Capture the cell that displays the provided text and extract its [X, Y] central coordinate. 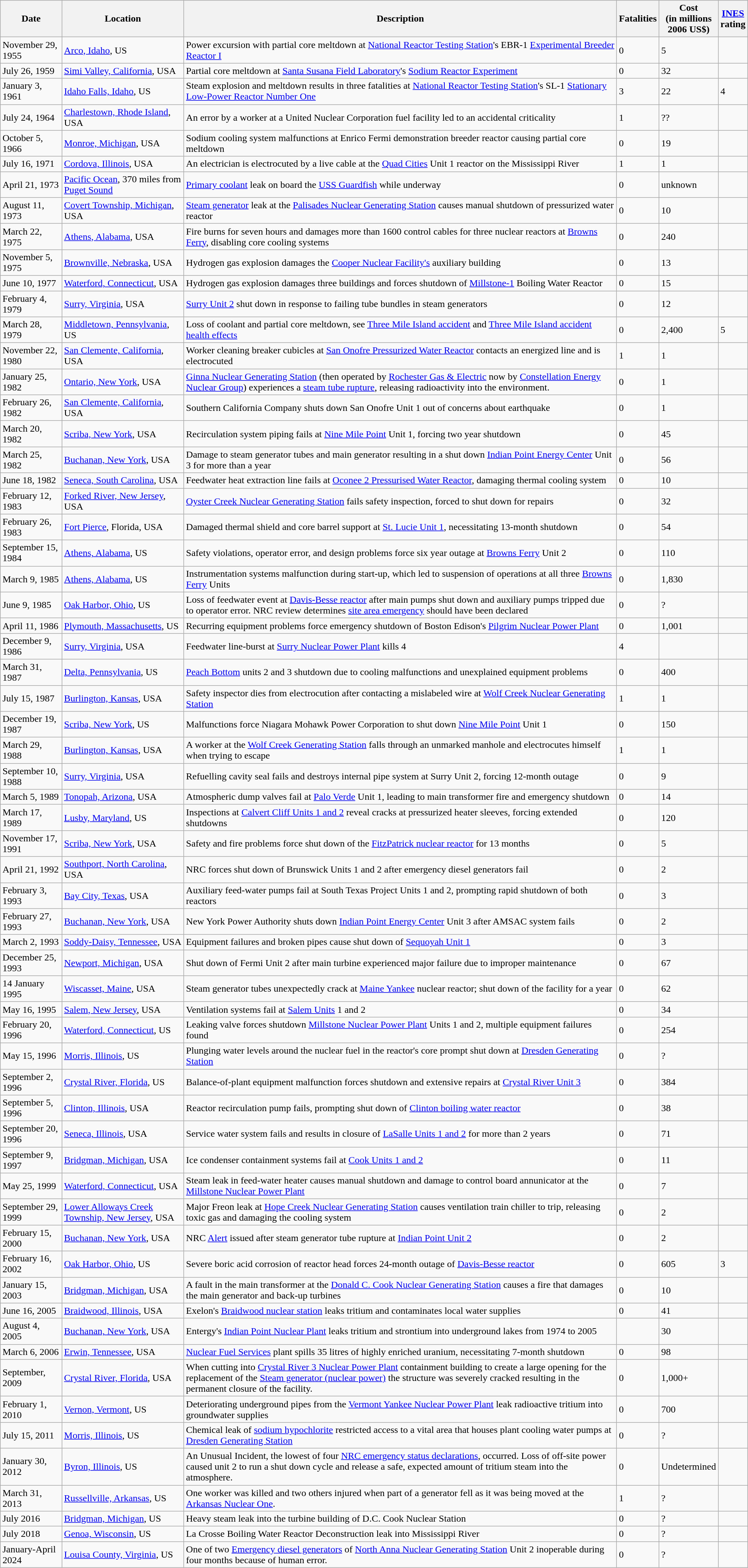
La Crosse Boiling Water Reactor Deconstruction leak into Mississippi River [400, 1534]
Auxiliary feed-water pumps fail at South Texas Project Units 1 and 2, prompting rapid shutdown of both reactors [400, 895]
February 4, 1979 [31, 304]
November 17, 1991 [31, 843]
February 12, 1983 [31, 501]
New York Power Authority shuts down Indian Point Energy Center Unit 3 after AMSAC system fails [400, 922]
July 15, 1987 [31, 698]
Surry Unit 2 shut down in response to failing tube bundles in steam generators [400, 304]
Newport, Michigan, USA [123, 962]
March 5, 1989 [31, 797]
34 [688, 1009]
February 1, 2010 [31, 1409]
November 22, 1980 [31, 356]
98 [688, 1352]
Heavy steam leak into the turbine building of D.C. Cook Nuclear Station [400, 1519]
38 [688, 1108]
March 25, 1982 [31, 460]
Fire burns for seven hours and damages more than 1600 control cables for three nuclear reactors at Browns Ferry, disabling core cooling systems [400, 237]
Clinton, Illinois, USA [123, 1108]
Description [400, 19]
30 [688, 1331]
Soddy-Daisy, Tennessee, USA [123, 942]
9 [688, 776]
19 [688, 143]
Covert Township, Michigan, USA [123, 210]
Bridgman, Michigan, US [123, 1519]
Power excursion with partial core meltdown at National Reactor Testing Station's EBR-1 Experimental Breeder Reactor I [400, 50]
NRC Alert issued after steam generator tube rupture at Indian Point Unit 2 [400, 1238]
Steam leak in feed-water heater causes manual shutdown and damage to control board annunicator at the Millstone Nuclear Power Plant [400, 1186]
August 4, 2005 [31, 1331]
February 20, 1996 [31, 1030]
September 2, 1996 [31, 1082]
1,830 [688, 579]
A fault in the main transformer at the Donald C. Cook Nuclear Generating Station causes a fire that damages the main generator and back-up turbines [400, 1290]
September 29, 1999 [31, 1212]
Exelon's Braidwood nuclear station leaks tritium and contaminates local water supplies [400, 1311]
Balance-of-plant equipment malfunction forces shutdown and extensive repairs at Crystal River Unit 3 [400, 1082]
Louisa County, Virginia, US [123, 1555]
September 10, 1988 [31, 776]
March 17, 1989 [31, 818]
Hydrogen gas explosion damages three buildings and forces shutdown of Millstone-1 Boiling Water Reactor [400, 283]
400 [688, 672]
Byron, Illinois, US [123, 1466]
Deteriorating underground pipes from the Vermont Yankee Nuclear Power Plant leak radioactive tritium into groundwater supplies [400, 1409]
January 25, 1982 [31, 382]
An electrician is electrocuted by a live cable at the Quad Cities Unit 1 reactor on the Mississippi River [400, 164]
Feedwater heat extraction line fails at Oconee 2 Pressurised Water Reactor, damaging thermal cooling system [400, 480]
Entergy's Indian Point Nuclear Plant leaks tritium and strontium into underground lakes from 1974 to 2005 [400, 1331]
Atmospheric dump valves fail at Palo Verde Unit 1, leading to main transformer fire and emergency shutdown [400, 797]
Cost (in millions 2006 US$) [688, 19]
March 2, 1993 [31, 942]
Leaking valve forces shutdown Millstone Nuclear Power Plant Units 1 and 2, multiple equipment failures found [400, 1030]
62 [688, 989]
February 16, 2002 [31, 1264]
November 5, 1975 [31, 262]
September 15, 1984 [31, 553]
Genoa, Wisconsin, US [123, 1534]
Feedwater line-burst at Surry Nuclear Power Plant kills 4 [400, 646]
?? [688, 118]
Sodium cooling system malfunctions at Enrico Fermi demonstration breeder reactor causing partial core meltdown [400, 143]
An error by a worker at a United Nuclear Corporation fuel facility led to an accidental criticality [400, 118]
Southport, North Carolina, USA [123, 870]
22 [688, 91]
Malfunctions force Niagara Mohawk Power Corporation to shut down Nine Mile Point Unit 1 [400, 724]
41 [688, 1311]
Fatalities [638, 19]
December 19, 1987 [31, 724]
October 5, 1966 [31, 143]
Recirculation system piping fails at Nine Mile Point Unit 1, forcing two year shutdown [400, 434]
Steam generator leak at the Palisades Nuclear Generating Station causes manual shutdown of pressurized water reactor [400, 210]
June 10, 1977 [31, 283]
February 27, 1993 [31, 922]
Simi Valley, California, USA [123, 71]
July 24, 1964 [31, 118]
February 26, 1982 [31, 408]
February 15, 2000 [31, 1238]
September 20, 1996 [31, 1134]
Hydrogen gas explosion damages the Cooper Nuclear Facility's auxiliary building [400, 262]
Fort Pierce, Florida, USA [123, 527]
Inspections at Calvert Cliff Units 1 and 2 reveal cracks at pressurized heater sleeves, forcing extended shutdowns [400, 818]
September 9, 1997 [31, 1160]
Southern California Company shuts down San Onofre Unit 1 out of concerns about earthquake [400, 408]
Damage to steam generator tubes and main generator resulting in a shut down Indian Point Energy Center Unit 3 for more than a year [400, 460]
Reactor recirculation pump fails, prompting shut down of Clinton boiling water reactor [400, 1108]
Crystal River, Florida, USA [123, 1378]
Idaho Falls, Idaho, US [123, 91]
Chemical leak of sodium hypochlorite restricted access to a vital area that houses plant cooling water pumps at Dresden Generating Station [400, 1435]
Salem, New Jersey, USA [123, 1009]
July 26, 1959 [31, 71]
110 [688, 553]
December 25, 1993 [31, 962]
May 25, 1999 [31, 1186]
Erwin, Tennessee, USA [123, 1352]
Monroe, Michigan, USA [123, 143]
67 [688, 962]
September 5, 1996 [31, 1108]
14 [688, 797]
Forked River, New Jersey, USA [123, 501]
Ventilation systems fail at Salem Units 1 and 2 [400, 1009]
NRC forces shut down of Brunswick Units 1 and 2 after emergency diesel generators fail [400, 870]
Seneca, Illinois, USA [123, 1134]
A worker at the Wolf Creek Generating Station falls through an unmarked manhole and electrocutes himself when trying to escape [400, 751]
Safety inspector dies from electrocution after contacting a mislabeled wire at Wolf Creek Nuclear Generating Station [400, 698]
One of two Emergency diesel generators of North Anna Nuclear Generating Station Unit 2 inoperable during four months because of human error. [400, 1555]
February 26, 1983 [31, 527]
Ice condenser containment systems fail at Cook Units 1 and 2 [400, 1160]
Plymouth, Massachusetts, US [123, 626]
Partial core meltdown at Santa Susana Field Laboratory's Sodium Reactor Experiment [400, 71]
Wiscasset, Maine, USA [123, 989]
Equipment failures and broken pipes cause shut down of Sequoyah Unit 1 [400, 942]
Lower Alloways Creek Township, New Jersey, USA [123, 1212]
Pacific Ocean, 370 miles from Puget Sound [123, 185]
March 9, 1985 [31, 579]
July 15, 2011 [31, 1435]
Plunging water levels around the nuclear fuel in the reactor's core prompt shut down at Dresden Generating Station [400, 1056]
August 11, 1973 [31, 210]
March 20, 1982 [31, 434]
54 [688, 527]
Oyster Creek Nuclear Generating Station fails safety inspection, forced to shut down for repairs [400, 501]
Date [31, 19]
Nuclear Fuel Services plant spills 35 litres of highly enriched uranium, necessitating 7-month shutdown [400, 1352]
Loss of coolant and partial core meltdown, see Three Mile Island accident and Three Mile Island accident health effects [400, 330]
Severe boric acid corrosion of reactor head forces 24-month outage of Davis-Besse reactor [400, 1264]
Recurring equipment problems force emergency shutdown of Boston Edison's Pilgrim Nuclear Power Plant [400, 626]
Tonopah, Arizona, USA [123, 797]
Instrumentation systems malfunction during start-up, which led to suspension of operations at all three Browns Ferry Units [400, 579]
Seneca, South Carolina, USA [123, 480]
71 [688, 1134]
13 [688, 262]
15 [688, 283]
Damaged thermal shield and core barrel support at St. Lucie Unit 1, necessitating 13-month shutdown [400, 527]
Cordova, Illinois, USA [123, 164]
1,000+ [688, 1378]
INES rating [733, 19]
July 2016 [31, 1519]
November 29, 1955 [31, 50]
Delta, Pennsylvania, US [123, 672]
March 22, 1975 [31, 237]
December 9, 1986 [31, 646]
Primary coolant leak on board the USS Guardfish while underway [400, 185]
Scriba, New York, US [123, 724]
120 [688, 818]
March 31, 2013 [31, 1498]
One worker was killed and two others injured when part of a generator fell as it was being moved at the Arkansas Nuclear One. [400, 1498]
Ontario, New York, USA [123, 382]
March 6, 2006 [31, 1352]
March 29, 1988 [31, 751]
Russellville, Arkansas, US [123, 1498]
2,400 [688, 330]
150 [688, 724]
Location [123, 19]
Steam explosion and meltdown results in three fatalities at National Reactor Testing Station's SL-1 Stationary Low-Power Reactor Number One [400, 91]
Safety and fire problems force shut down of the FitzPatrick nuclear reactor for 13 months [400, 843]
605 [688, 1264]
Arco, Idaho, US [123, 50]
Peach Bottom units 2 and 3 shutdown due to cooling malfunctions and unexplained equipment problems [400, 672]
7 [688, 1186]
June 18, 1982 [31, 480]
May 15, 1996 [31, 1056]
Service water system fails and results in closure of LaSalle Units 1 and 2 for more than 2 years [400, 1134]
February 3, 1993 [31, 895]
July 2018 [31, 1534]
unknown [688, 185]
January 3, 1961 [31, 91]
Refuelling cavity seal fails and destroys internal pipe system at Surry Unit 2, forcing 12-month outage [400, 776]
Vernon, Vermont, US [123, 1409]
June 16, 2005 [31, 1311]
384 [688, 1082]
11 [688, 1160]
45 [688, 434]
Waterford, Connecticut, US [123, 1030]
September, 2009 [31, 1378]
January 15, 2003 [31, 1290]
56 [688, 460]
April 21, 1973 [31, 185]
Athens, Alabama, USA [123, 237]
January-April 2024 [31, 1555]
Worker cleaning breaker cubicles at San Onofre Pressurized Water Reactor contacts an energized line and is electrocuted [400, 356]
1,001 [688, 626]
Charlestown, Rhode Island, USA [123, 118]
January 30, 2012 [31, 1466]
Brownville, Nebraska, USA [123, 262]
April 21, 1992 [31, 870]
12 [688, 304]
Lusby, Maryland, US [123, 818]
Safety violations, operator error, and design problems force six year outage at Browns Ferry Unit 2 [400, 553]
March 31, 1987 [31, 672]
Shut down of Fermi Unit 2 after main turbine experienced major failure due to improper maintenance [400, 962]
Bay City, Texas, USA [123, 895]
April 11, 1986 [31, 626]
Steam generator tubes unexpectedly crack at Maine Yankee nuclear reactor; shut down of the facility for a year [400, 989]
July 16, 1971 [31, 164]
March 28, 1979 [31, 330]
Middletown, Pennsylvania, US [123, 330]
June 9, 1985 [31, 605]
Braidwood, Illinois, USA [123, 1311]
240 [688, 237]
14 January 1995 [31, 989]
254 [688, 1030]
May 16, 1995 [31, 1009]
Undetermined [688, 1466]
700 [688, 1409]
Crystal River, Florida, US [123, 1082]
